Capture the cell that displays the provided text and extract its [x, y] central coordinate. 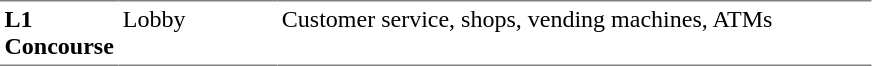
Customer service, shops, vending machines, ATMs [574, 33]
L1Concourse [59, 33]
Lobby [198, 33]
